Output the [x, y] coordinate of the center of the cell containing the given text.  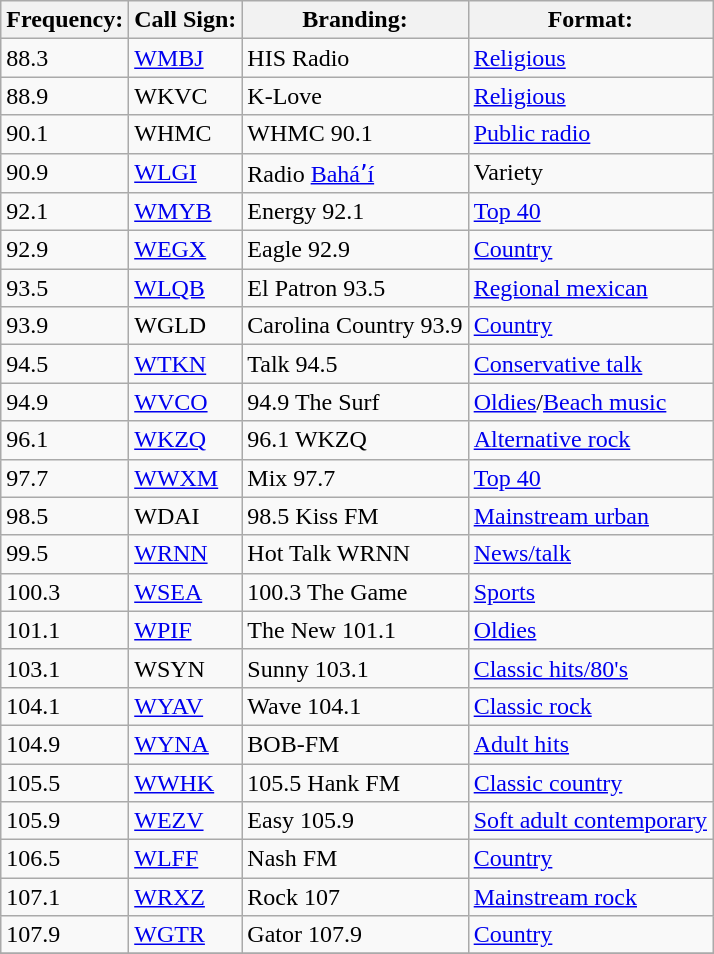
94.5 [65, 364]
Eagle 92.9 [355, 250]
WLFF [186, 859]
Mix 97.7 [355, 478]
88.3 [65, 58]
WEZV [186, 821]
Energy 92.1 [355, 212]
WTKN [186, 364]
Variety [590, 173]
Gator 107.9 [355, 935]
WSYN [186, 668]
WSEA [186, 592]
WKZQ [186, 440]
Hot Talk WRNN [355, 554]
Easy 105.9 [355, 821]
Public radio [590, 134]
Mainstream urban [590, 516]
Conservative talk [590, 364]
WKVC [186, 96]
Oldies [590, 630]
WGTR [186, 935]
Alternative rock [590, 440]
WGLD [186, 326]
Talk 94.5 [355, 364]
El Patron 93.5 [355, 288]
News/talk [590, 554]
WEGX [186, 250]
101.1 [65, 630]
99.5 [65, 554]
WYAV [186, 706]
96.1 WKZQ [355, 440]
105.5 Hank FM [355, 783]
106.5 [65, 859]
Wave 104.1 [355, 706]
WWHK [186, 783]
Classic country [590, 783]
The New 101.1 [355, 630]
100.3 [65, 592]
HIS Radio [355, 58]
105.5 [65, 783]
WPIF [186, 630]
WLGI [186, 173]
Radio Baháʼí [355, 173]
Classic hits/80's [590, 668]
Soft adult contemporary [590, 821]
Regional mexican [590, 288]
Format: [590, 20]
WLQB [186, 288]
BOB-FM [355, 744]
Mainstream rock [590, 897]
107.1 [65, 897]
100.3 The Game [355, 592]
Carolina Country 93.9 [355, 326]
98.5 [65, 516]
93.9 [65, 326]
88.9 [65, 96]
92.1 [65, 212]
90.1 [65, 134]
Call Sign: [186, 20]
Oldies/Beach music [590, 402]
90.9 [65, 173]
Sports [590, 592]
96.1 [65, 440]
WDAI [186, 516]
97.7 [65, 478]
103.1 [65, 668]
WHMC [186, 134]
WWXM [186, 478]
WVCO [186, 402]
WRXZ [186, 897]
Classic rock [590, 706]
Sunny 103.1 [355, 668]
104.9 [65, 744]
K-Love [355, 96]
98.5 Kiss FM [355, 516]
105.9 [65, 821]
WMBJ [186, 58]
104.1 [65, 706]
WRNN [186, 554]
WMYB [186, 212]
Branding: [355, 20]
94.9 [65, 402]
107.9 [65, 935]
Nash FM [355, 859]
WYNA [186, 744]
92.9 [65, 250]
94.9 The Surf [355, 402]
Rock 107 [355, 897]
93.5 [65, 288]
WHMC 90.1 [355, 134]
Frequency: [65, 20]
Adult hits [590, 744]
